Output the (x, y) coordinate of the center of the cell containing the given text.  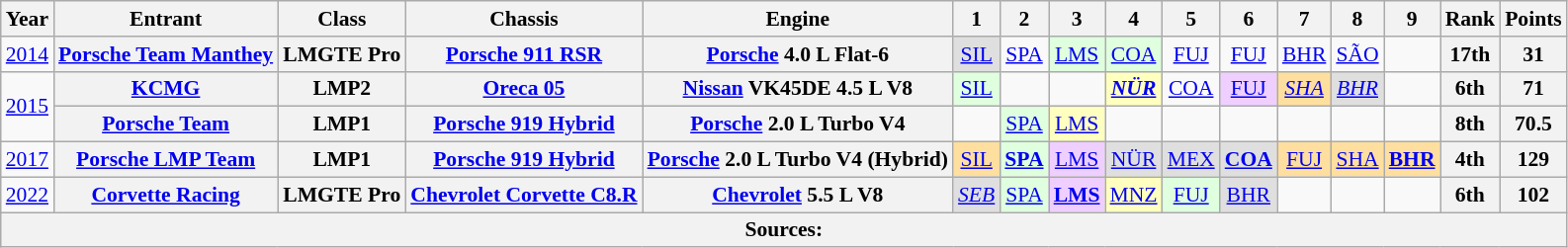
Porsche Team (166, 124)
6 (1249, 19)
Entrant (166, 19)
9 (1412, 19)
Porsche LMP Team (166, 160)
Chevrolet Corvette C8.R (524, 195)
2 (1024, 19)
1 (977, 19)
102 (1533, 195)
2015 (28, 107)
2014 (28, 54)
8 (1356, 19)
LMP2 (342, 89)
Year (28, 19)
Porsche 911 RSR (524, 54)
17th (1471, 54)
2017 (28, 160)
Porsche 2.0 L Turbo V4 (Hybrid) (798, 160)
MEX (1191, 160)
71 (1533, 89)
SEB (977, 195)
Chevrolet 5.5 L V8 (798, 195)
SÃO (1356, 54)
3 (1078, 19)
Sources: (784, 230)
Points (1533, 19)
Chassis (524, 19)
4th (1471, 160)
Corvette Racing (166, 195)
5 (1191, 19)
7 (1305, 19)
8th (1471, 124)
Porsche 2.0 L Turbo V4 (798, 124)
Nissan VK45DE 4.5 L V8 (798, 89)
4 (1134, 19)
Engine (798, 19)
129 (1533, 160)
Rank (1471, 19)
70.5 (1533, 124)
Porsche Team Manthey (166, 54)
KCMG (166, 89)
2022 (28, 195)
Class (342, 19)
Porsche 4.0 L Flat-6 (798, 54)
Oreca 05 (524, 89)
MNZ (1134, 195)
31 (1533, 54)
